Return the (x, y) coordinate for the center point of the cell that contains the specified text.  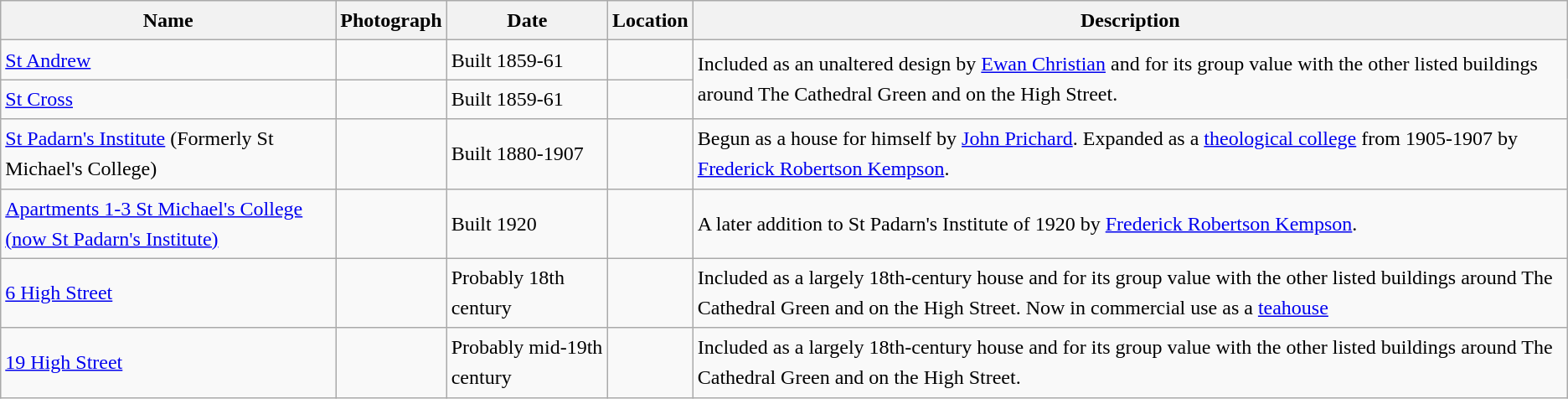
Description (1130, 20)
Built 1880-1907 (527, 154)
6 High Street (168, 293)
A later addition to St Padarn's Institute of 1920 by Frederick Robertson Kempson. (1130, 223)
19 High Street (168, 362)
St Padarn's Institute (Formerly St Michael's College) (168, 154)
Location (651, 20)
St Andrew (168, 60)
Photograph (391, 20)
Probably 18th century (527, 293)
St Cross (168, 99)
Apartments 1-3 St Michael's College (now St Padarn's Institute) (168, 223)
Name (168, 20)
Probably mid-19th century (527, 362)
Begun as a house for himself by John Prichard. Expanded as a theological college from 1905-1907 by Frederick Robertson Kempson. (1130, 154)
Date (527, 20)
Included as a largely 18th-century house and for its group value with the other listed buildings around The Cathedral Green and on the High Street. (1130, 362)
Built 1920 (527, 223)
